Return [x, y] of the center of cell containing provided text 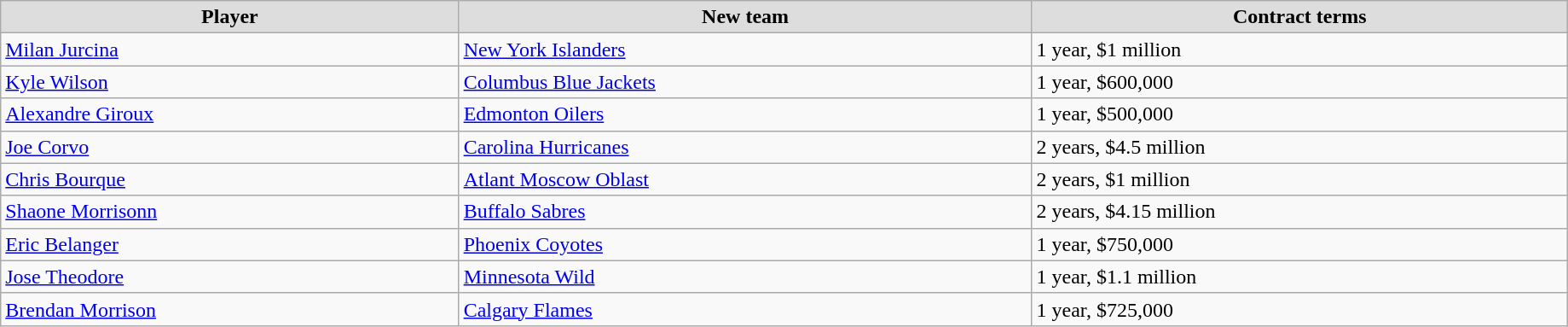
Calgary Flames [745, 309]
Eric Belanger [230, 244]
Columbus Blue Jackets [745, 82]
New York Islanders [745, 50]
Alexandre Giroux [230, 114]
2 years, $1 million [1299, 179]
Chris Bourque [230, 179]
1 year, $500,000 [1299, 114]
Jose Theodore [230, 277]
1 year, $600,000 [1299, 82]
Shaone Morrisonn [230, 212]
Player [230, 17]
Atlant Moscow Oblast [745, 179]
Phoenix Coyotes [745, 244]
1 year, $750,000 [1299, 244]
Milan Jurcina [230, 50]
1 year, $725,000 [1299, 309]
Brendan Morrison [230, 309]
1 year, $1 million [1299, 50]
Kyle Wilson [230, 82]
Joe Corvo [230, 147]
Minnesota Wild [745, 277]
2 years, $4.15 million [1299, 212]
Contract terms [1299, 17]
New team [745, 17]
2 years, $4.5 million [1299, 147]
1 year, $1.1 million [1299, 277]
Buffalo Sabres [745, 212]
Edmonton Oilers [745, 114]
Carolina Hurricanes [745, 147]
